Detect which cell encompasses the target text, then output its (X, Y) center coordinate. 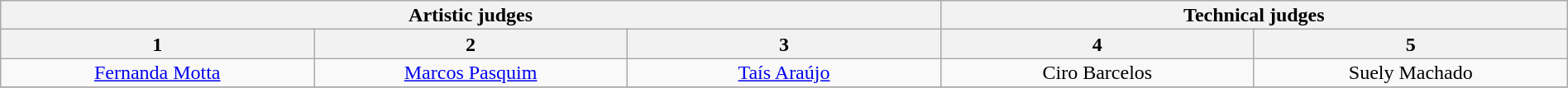
4 (1097, 44)
Marcos Pasquim (471, 72)
Ciro Barcelos (1097, 72)
Fernanda Motta (157, 72)
Technical judges (1254, 15)
Artistic judges (471, 15)
3 (784, 44)
Suely Machado (1411, 72)
Taís Araújo (784, 72)
1 (157, 44)
5 (1411, 44)
2 (471, 44)
